Scan for the cell matching the given text and deliver its (x, y) coordinate at center. 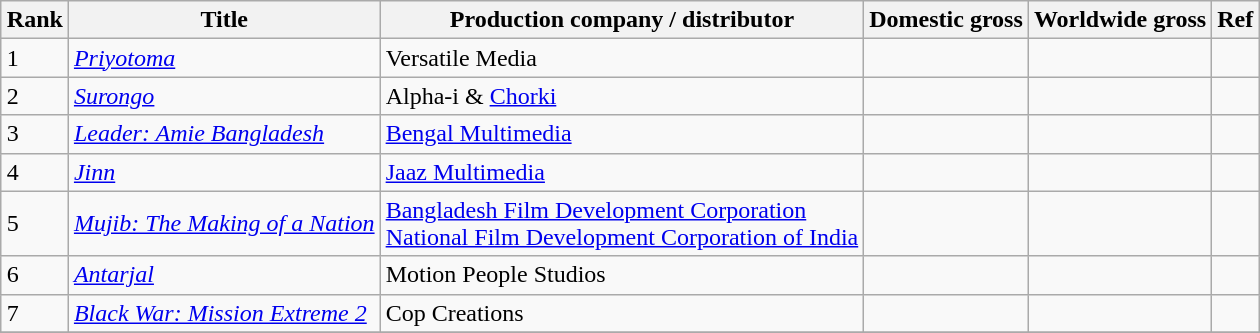
Alpha-i & Chorki (622, 96)
7 (34, 313)
Production company / distributor (622, 20)
Leader: Amie Bangladesh (224, 134)
4 (34, 172)
Surongo (224, 96)
6 (34, 275)
Black War: Mission Extreme 2 (224, 313)
Ref (1236, 20)
Motion People Studios (622, 275)
5 (34, 224)
1 (34, 58)
Priyotoma (224, 58)
Versatile Media (622, 58)
Bengal Multimedia (622, 134)
Jinn (224, 172)
Jaaz Multimedia (622, 172)
Worldwide gross (1120, 20)
Bangladesh Film Development CorporationNational Film Development Corporation of India (622, 224)
2 (34, 96)
Domestic gross (946, 20)
Mujib: The Making of a Nation (224, 224)
Cop Creations (622, 313)
Rank (34, 20)
3 (34, 134)
Antarjal (224, 275)
Title (224, 20)
